From the cell containing the given text, extract its center point as [x, y] coordinate. 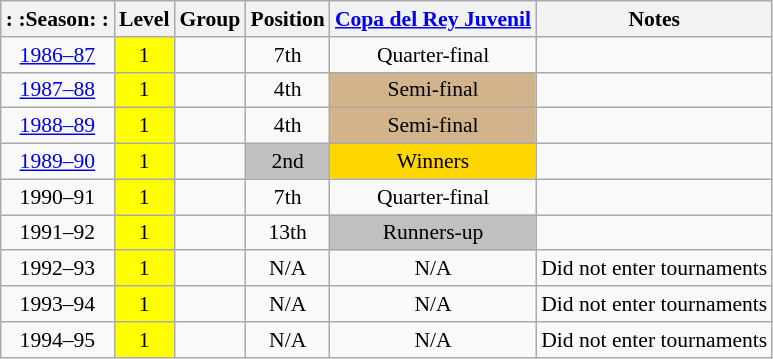
1990–91 [58, 197]
Position [287, 19]
Winners [433, 162]
Group [210, 19]
2nd [287, 162]
: :Season: : [58, 19]
13th [287, 233]
Runners-up [433, 233]
Notes [654, 19]
1994–95 [58, 340]
1991–92 [58, 233]
1992–93 [58, 269]
1986–87 [58, 55]
1987–88 [58, 90]
1988–89 [58, 126]
Copa del Rey Juvenil [433, 19]
1989–90 [58, 162]
Level [144, 19]
1993–94 [58, 304]
